Return (x, y) of the center of cell containing provided text 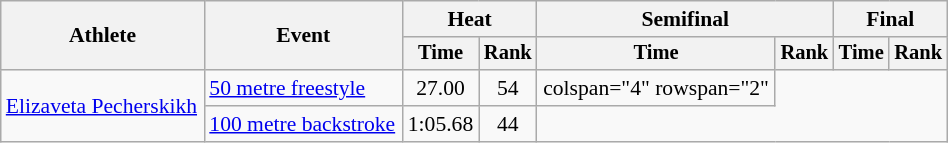
Heat (470, 19)
Semifinal (686, 19)
27.00 (440, 88)
Athlete (103, 36)
Elizaveta Pecherskikh (103, 106)
44 (508, 124)
Final (890, 19)
Event (303, 36)
colspan="4" rowspan="2" (656, 88)
100 metre backstroke (303, 124)
54 (508, 88)
50 metre freestyle (303, 88)
1:05.68 (440, 124)
